Search for the cell housing the specified text and yield its (x, y) center coordinate. 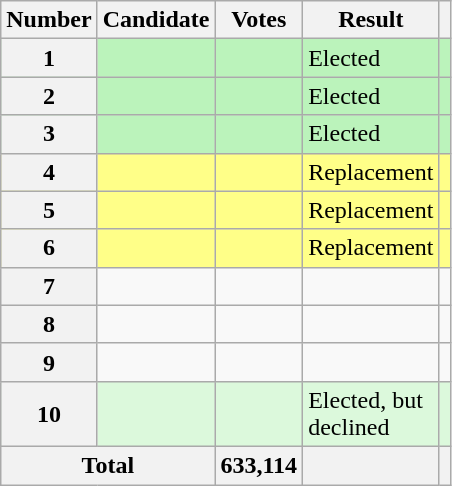
4 (49, 172)
Result (371, 20)
Number (49, 20)
8 (49, 324)
10 (49, 414)
633,114 (259, 465)
5 (49, 210)
9 (49, 362)
6 (49, 248)
3 (49, 134)
2 (49, 96)
Votes (259, 20)
Total (108, 465)
Elected, butdeclined (371, 414)
7 (49, 286)
Candidate (156, 20)
1 (49, 58)
